Scan for the cell matching the given text and deliver its (X, Y) coordinate at center. 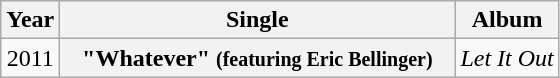
Single (258, 20)
Album (507, 20)
Let It Out (507, 58)
Year (30, 20)
2011 (30, 58)
"Whatever" (featuring Eric Bellinger) (258, 58)
